Identify which cell holds the provided text, then report its [X, Y] central coordinate. 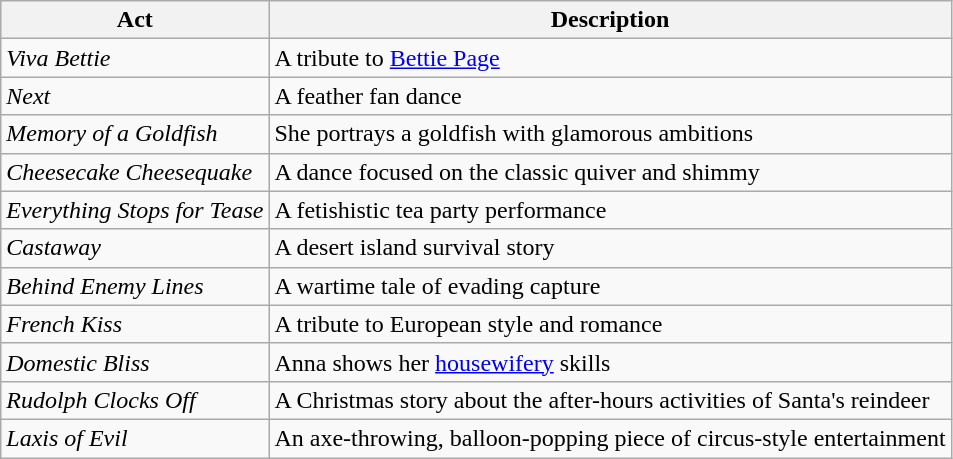
A dance focused on the classic quiver and shimmy [610, 172]
A tribute to European style and romance [610, 324]
A desert island survival story [610, 248]
Castaway [135, 248]
Domestic Bliss [135, 362]
A Christmas story about the after-hours activities of Santa's reindeer [610, 400]
A wartime tale of evading capture [610, 286]
Next [135, 96]
Description [610, 20]
A feather fan dance [610, 96]
Laxis of Evil [135, 438]
Memory of a Goldfish [135, 134]
Cheesecake Cheesequake [135, 172]
Rudolph Clocks Off [135, 400]
She portrays a goldfish with glamorous ambitions [610, 134]
A fetishistic tea party performance [610, 210]
A tribute to Bettie Page [610, 58]
An axe-throwing, balloon-popping piece of circus-style entertainment [610, 438]
Behind Enemy Lines [135, 286]
French Kiss [135, 324]
Anna shows her housewifery skills [610, 362]
Act [135, 20]
Everything Stops for Tease [135, 210]
Viva Bettie [135, 58]
